Detect which cell encompasses the target text, then output its (x, y) center coordinate. 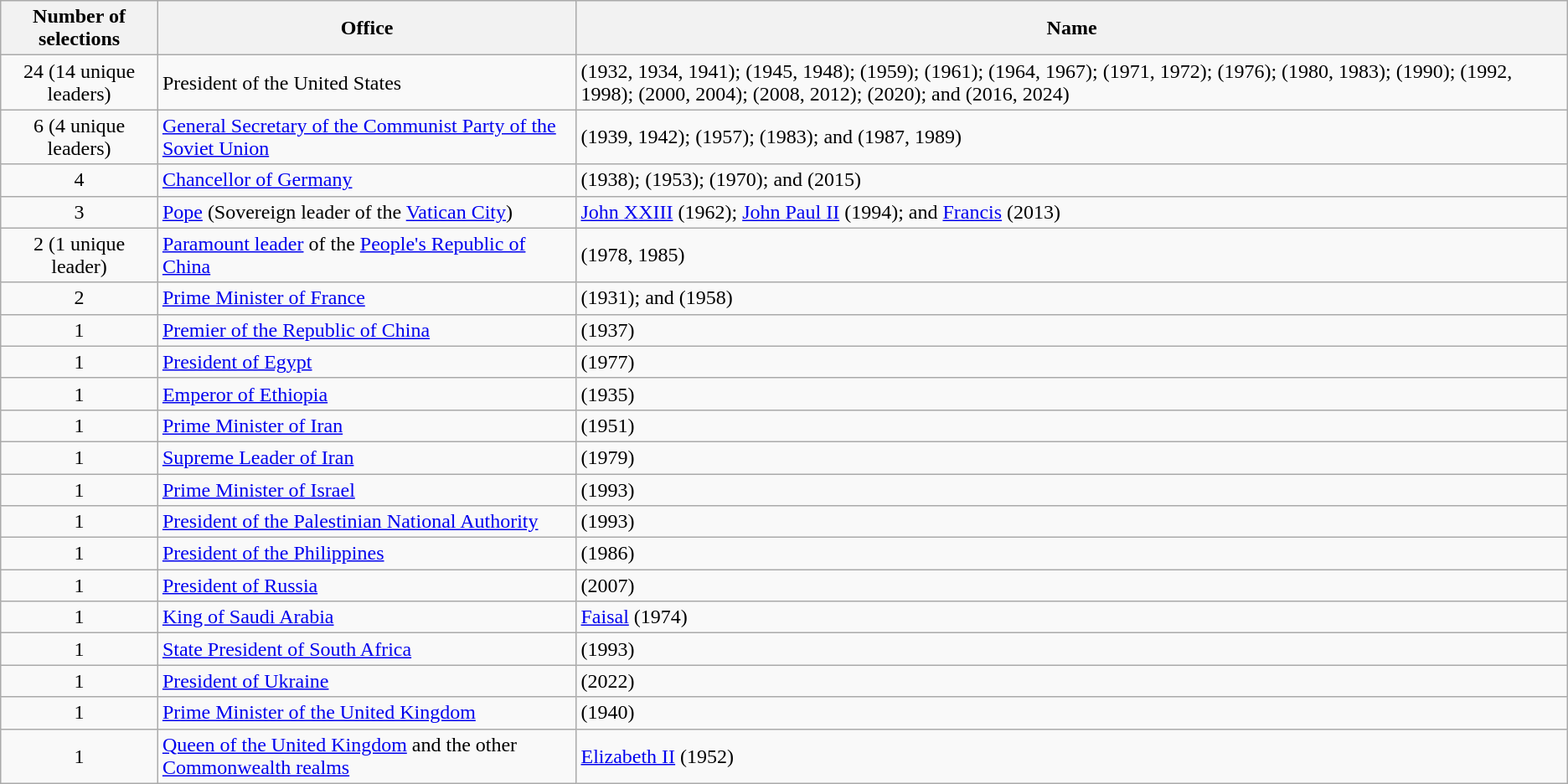
Name (1072, 28)
4 (80, 180)
Supreme Leader of Iran (367, 457)
Chancellor of Germany (367, 180)
2 (1 unique leader) (80, 255)
Prime Minister of Iran (367, 426)
(1939, 1942); (1957); (1983); and (1987, 1989) (1072, 137)
3 (80, 212)
President of Egypt (367, 362)
(1986) (1072, 554)
President of the United States (367, 82)
2 (80, 298)
President of the Palestinian National Authority (367, 522)
(2022) (1072, 681)
Prime Minister of Israel (367, 490)
(1940) (1072, 713)
John XXIII (1962); John Paul II (1994); and Francis (2013) (1072, 212)
Emperor of Ethiopia (367, 394)
6 (4 unique leaders) (80, 137)
President of Ukraine (367, 681)
(2007) (1072, 585)
(1951) (1072, 426)
Prime Minister of the United Kingdom (367, 713)
President of Russia (367, 585)
(1935) (1072, 394)
King of Saudi Arabia (367, 617)
President of the Philippines (367, 554)
General Secretary of the Communist Party of the Soviet Union (367, 137)
(1978, 1985) (1072, 255)
Elizabeth II (1952) (1072, 756)
(1938); (1953); (1970); and (2015) (1072, 180)
Pope (Sovereign leader of the Vatican City) (367, 212)
Faisal (1974) (1072, 617)
24 (14 unique leaders) (80, 82)
(1977) (1072, 362)
Paramount leader of the People's Republic of China (367, 255)
(1937) (1072, 330)
Premier of the Republic of China (367, 330)
State President of South Africa (367, 649)
Prime Minister of France (367, 298)
(1931); and (1958) (1072, 298)
Number of selections (80, 28)
(1979) (1072, 457)
Queen of the United Kingdom and the other Commonwealth realms (367, 756)
Office (367, 28)
